Extract the [X, Y] coordinate from the center of the cell holding the provided text.  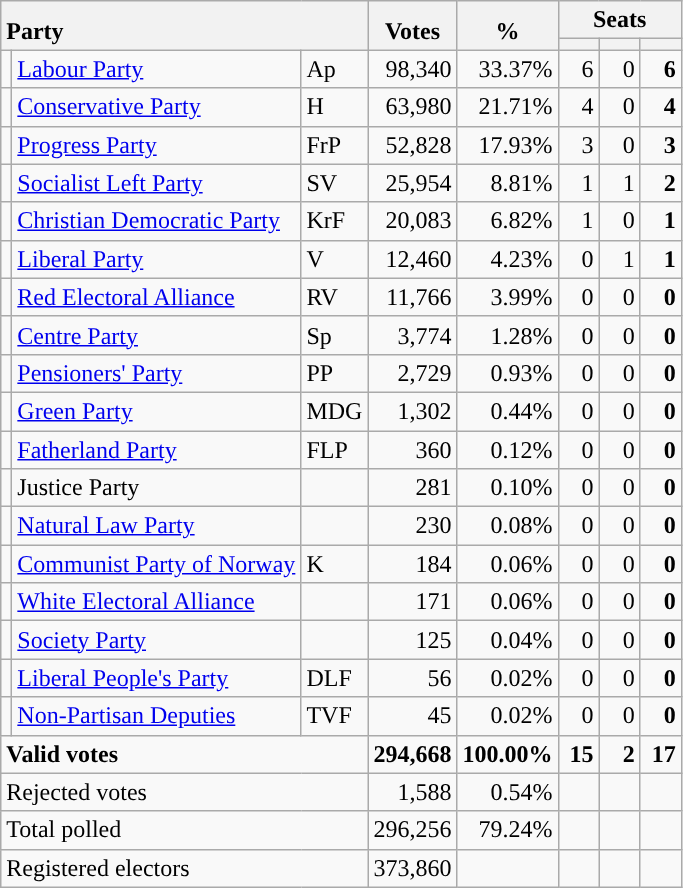
6.82% [508, 221]
100.00% [508, 754]
63,980 [412, 107]
98,340 [412, 69]
56 [412, 678]
25,954 [412, 183]
11,766 [412, 297]
Pensioners' Party [156, 373]
Seats [620, 20]
171 [412, 602]
3.99% [508, 297]
Votes [412, 26]
Socialist Left Party [156, 183]
SV [334, 183]
4.23% [508, 259]
294,668 [412, 754]
KrF [334, 221]
% [508, 26]
1.28% [508, 335]
V [334, 259]
Progress Party [156, 145]
Registered electors [184, 868]
DLF [334, 678]
TVF [334, 716]
230 [412, 526]
H [334, 107]
Total polled [184, 830]
0.44% [508, 411]
White Electoral Alliance [156, 602]
0.08% [508, 526]
Fatherland Party [156, 449]
Christian Democratic Party [156, 221]
52,828 [412, 145]
FrP [334, 145]
17.93% [508, 145]
Labour Party [156, 69]
Liberal Party [156, 259]
0.93% [508, 373]
Centre Party [156, 335]
0.10% [508, 488]
Rejected votes [184, 792]
125 [412, 640]
Justice Party [156, 488]
0.54% [508, 792]
0.04% [508, 640]
281 [412, 488]
Conservative Party [156, 107]
17 [660, 754]
360 [412, 449]
296,256 [412, 830]
33.37% [508, 69]
FLP [334, 449]
45 [412, 716]
Green Party [156, 411]
12,460 [412, 259]
373,860 [412, 868]
K [334, 564]
Sp [334, 335]
MDG [334, 411]
8.81% [508, 183]
79.24% [508, 830]
Non-Partisan Deputies [156, 716]
Ap [334, 69]
RV [334, 297]
20,083 [412, 221]
21.71% [508, 107]
3,774 [412, 335]
Communist Party of Norway [156, 564]
PP [334, 373]
2,729 [412, 373]
Liberal People's Party [156, 678]
Natural Law Party [156, 526]
15 [578, 754]
Party [184, 26]
Society Party [156, 640]
0.12% [508, 449]
1,588 [412, 792]
Valid votes [184, 754]
184 [412, 564]
1,302 [412, 411]
Red Electoral Alliance [156, 297]
